Return (X, Y) of the center of cell containing provided text 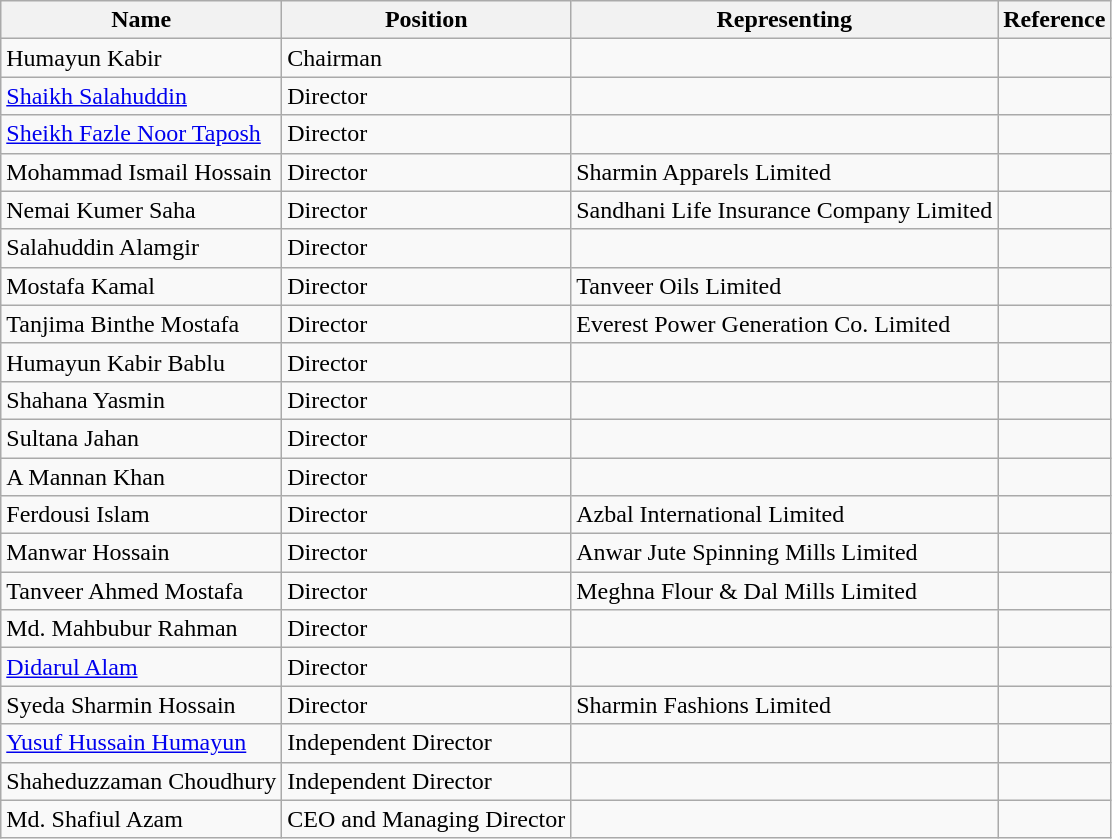
Anwar Jute Spinning Mills Limited (784, 553)
Salahuddin Alamgir (142, 248)
Humayun Kabir (142, 58)
Chairman (426, 58)
Md. Mahbubur Rahman (142, 629)
Position (426, 20)
Everest Power Generation Co. Limited (784, 324)
Mohammad Ismail Hossain (142, 172)
Humayun Kabir Bablu (142, 362)
Shahana Yasmin (142, 400)
Shaikh Salahuddin (142, 96)
Sharmin Fashions Limited (784, 705)
Sharmin Apparels Limited (784, 172)
CEO and Managing Director (426, 819)
Md. Shafiul Azam (142, 819)
Mostafa Kamal (142, 286)
Azbal International Limited (784, 515)
Tanjima Binthe Mostafa (142, 324)
Yusuf Hussain Humayun (142, 743)
Ferdousi Islam (142, 515)
Manwar Hossain (142, 553)
Name (142, 20)
Sheikh Fazle Noor Taposh (142, 134)
Reference (1054, 20)
Sultana Jahan (142, 438)
Tanveer Oils Limited (784, 286)
Tanveer Ahmed Mostafa (142, 591)
A Mannan Khan (142, 477)
Didarul Alam (142, 667)
Meghna Flour & Dal Mills Limited (784, 591)
Representing (784, 20)
Sandhani Life Insurance Company Limited (784, 210)
Shaheduzzaman Choudhury (142, 781)
Syeda Sharmin Hossain (142, 705)
Nemai Kumer Saha (142, 210)
